Provide the [X, Y] coordinate of the cell's center where the given text is located.  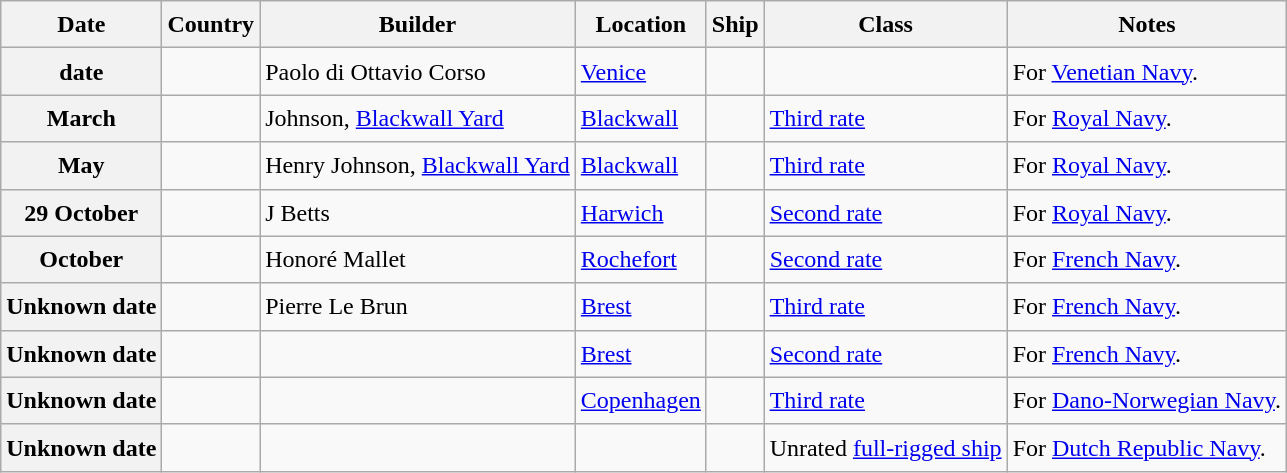
Honoré Mallet [418, 260]
Location [640, 24]
Henry Johnson, Blackwall Yard [418, 166]
May [82, 166]
Builder [418, 24]
Date [82, 24]
Notes [1146, 24]
Copenhagen [640, 400]
Johnson, Blackwall Yard [418, 118]
For Dutch Republic Navy. [1146, 448]
March [82, 118]
J Betts [418, 212]
29 October [82, 212]
Rochefort [640, 260]
Venice [640, 72]
Harwich [640, 212]
Unrated full-rigged ship [886, 448]
For Venetian Navy. [1146, 72]
Paolo di Ottavio Corso [418, 72]
Pierre Le Brun [418, 306]
Class [886, 24]
date [82, 72]
Country [211, 24]
October [82, 260]
For Dano-Norwegian Navy. [1146, 400]
Ship [735, 24]
